Pinpoint the cell where the given text exists, returning its (x, y) midpoint coordinate. 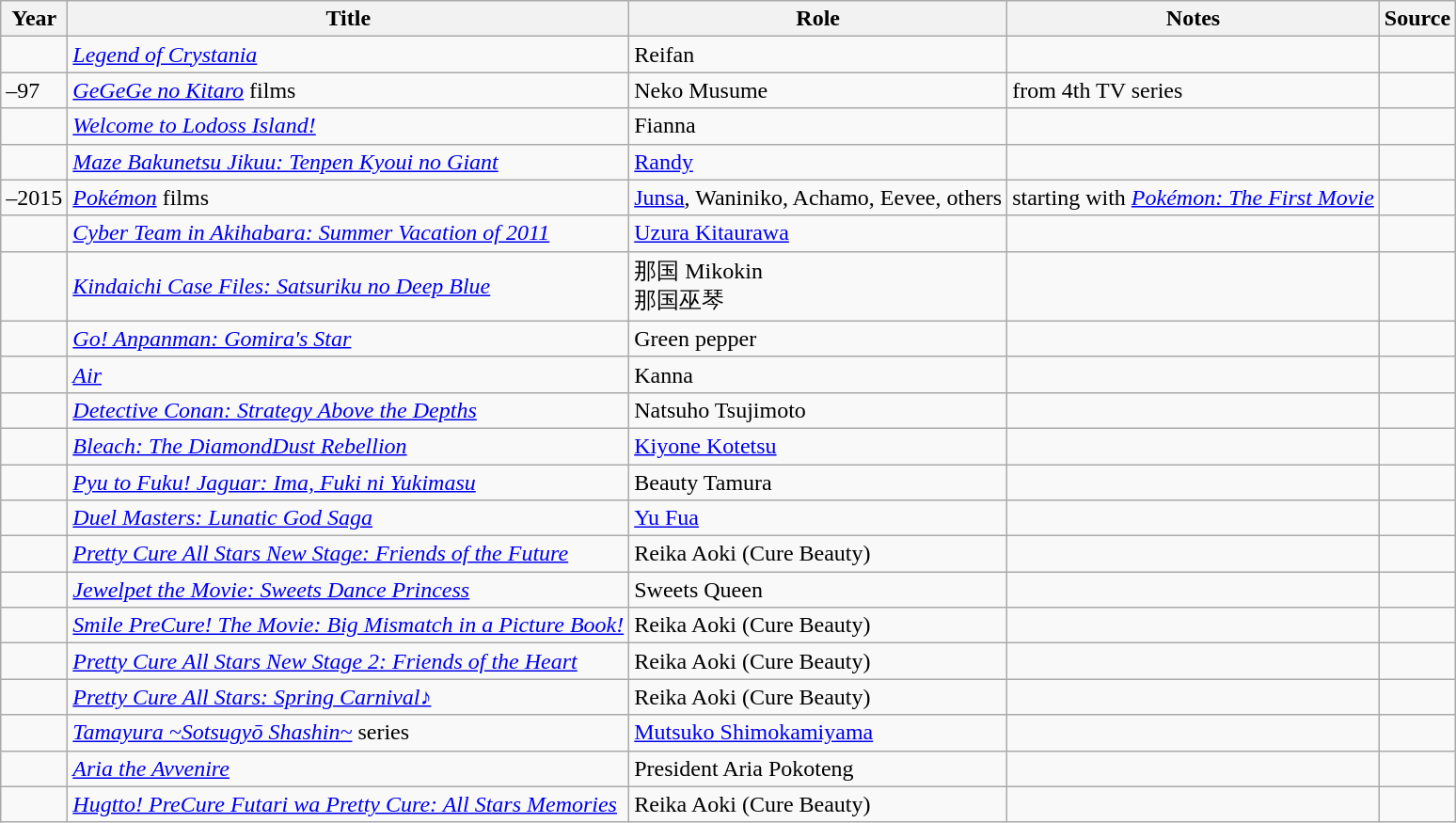
Year (34, 19)
Jewelpet the Movie: Sweets Dance Princess (348, 590)
–2015 (34, 198)
from 4th TV series (1194, 90)
Kanna (818, 374)
Sweets Queen (818, 590)
Cyber Team in Akihabara: Summer Vacation of 2011 (348, 233)
Pokémon films (348, 198)
Go! Anpanman: Gomira's Star (348, 339)
Uzura Kitaurawa (818, 233)
Aria the Avvenire (348, 768)
Fianna (818, 126)
GeGeGe no Kitaro films (348, 90)
Natsuho Tsujimoto (818, 410)
Yu Fua (818, 518)
Hugtto! PreCure Futari wa Pretty Cure: All Stars Memories (348, 804)
Randy (818, 162)
Neko Musume (818, 90)
Junsa, Waniniko, Achamo, Eevee, others (818, 198)
Pretty Cure All Stars New Stage: Friends of the Future (348, 554)
Kindaichi Case Files: Satsuriku no Deep Blue (348, 286)
starting with Pokémon: The First Movie (1194, 198)
Role (818, 19)
那国 Mikokin那国巫琴 (818, 286)
Pretty Cure All Stars: Spring Carnival♪ (348, 697)
Beauty Tamura (818, 483)
Pretty Cure All Stars New Stage 2: Friends of the Heart (348, 661)
–97 (34, 90)
Tamayura ~Sotsugyō Shashin~ series (348, 733)
Duel Masters: Lunatic God Saga (348, 518)
Air (348, 374)
Title (348, 19)
Bleach: The DiamondDust Rebellion (348, 446)
President Aria Pokoteng (818, 768)
Reifan (818, 55)
Green pepper (818, 339)
Kiyone Kotetsu (818, 446)
Source (1416, 19)
Detective Conan: Strategy Above the Depths (348, 410)
Smile PreCure! The Movie: Big Mismatch in a Picture Book! (348, 625)
Legend of Crystania (348, 55)
Mutsuko Shimokamiyama (818, 733)
Maze Bakunetsu Jikuu: Tenpen Kyoui no Giant (348, 162)
Pyu to Fuku! Jaguar: Ima, Fuki ni Yukimasu (348, 483)
Welcome to Lodoss Island! (348, 126)
Notes (1194, 19)
